Determine the [X, Y] coordinate at the center of the cell enclosing the given text.  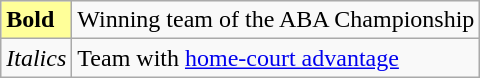
Winning team of the ABA Championship [276, 20]
Team with home-court advantage [276, 58]
Italics [36, 58]
Bold [36, 20]
